Search for the cell housing the specified text and yield its [X, Y] center coordinate. 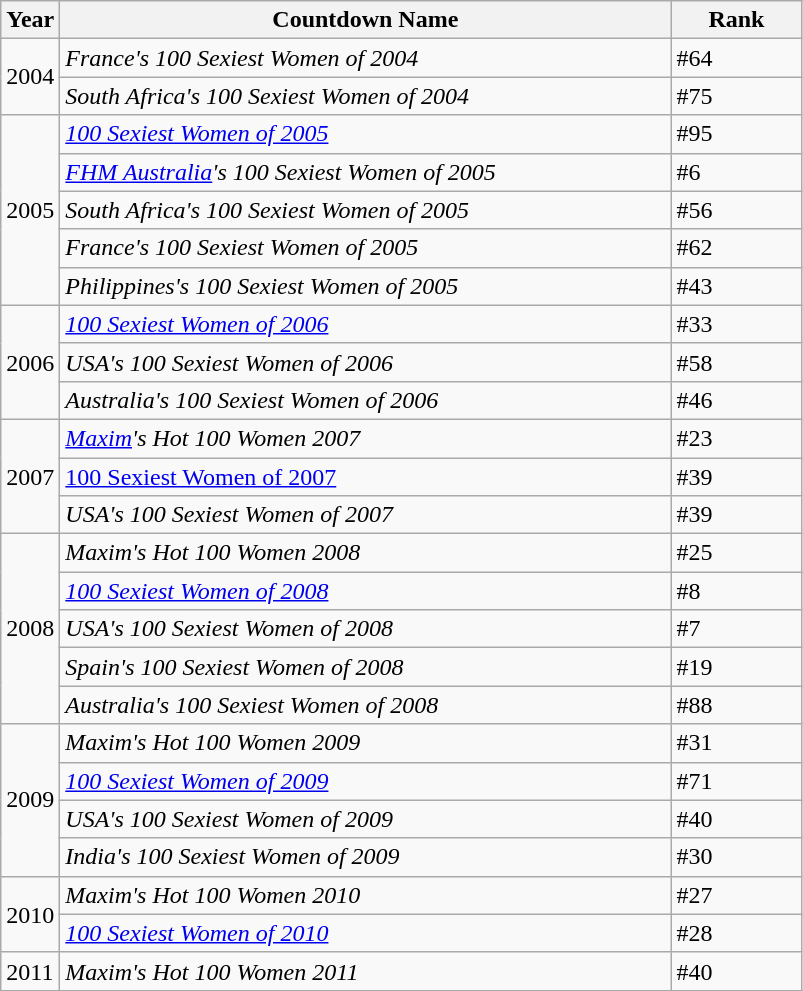
#25 [736, 553]
100 Sexiest Women of 2009 [366, 781]
USA's 100 Sexiest Women of 2009 [366, 819]
2005 [30, 210]
#19 [736, 667]
#71 [736, 781]
#28 [736, 933]
2008 [30, 629]
USA's 100 Sexiest Women of 2006 [366, 362]
100 Sexiest Women of 2008 [366, 591]
FHM Australia's 100 Sexiest Women of 2005 [366, 172]
South Africa's 100 Sexiest Women of 2005 [366, 210]
100 Sexiest Women of 2005 [366, 134]
Spain's 100 Sexiest Women of 2008 [366, 667]
France's 100 Sexiest Women of 2004 [366, 58]
Rank [736, 20]
2007 [30, 476]
#95 [736, 134]
India's 100 Sexiest Women of 2009 [366, 857]
Maxim's Hot 100 Women 2008 [366, 553]
USA's 100 Sexiest Women of 2008 [366, 629]
Year [30, 20]
100 Sexiest Women of 2006 [366, 324]
Maxim's Hot 100 Women 2007 [366, 438]
#56 [736, 210]
#46 [736, 400]
100 Sexiest Women of 2010 [366, 933]
#33 [736, 324]
2010 [30, 914]
#64 [736, 58]
#8 [736, 591]
Maxim's Hot 100 Women 2010 [366, 895]
#75 [736, 96]
100 Sexiest Women of 2007 [366, 477]
Australia's 100 Sexiest Women of 2006 [366, 400]
Australia's 100 Sexiest Women of 2008 [366, 705]
2006 [30, 362]
#23 [736, 438]
#58 [736, 362]
South Africa's 100 Sexiest Women of 2004 [366, 96]
2009 [30, 800]
France's 100 Sexiest Women of 2005 [366, 248]
#43 [736, 286]
USA's 100 Sexiest Women of 2007 [366, 515]
#30 [736, 857]
Countdown Name [366, 20]
#88 [736, 705]
#62 [736, 248]
Maxim's Hot 100 Women 2009 [366, 743]
#31 [736, 743]
#6 [736, 172]
2004 [30, 77]
Philippines's 100 Sexiest Women of 2005 [366, 286]
#27 [736, 895]
Maxim's Hot 100 Women 2011 [366, 971]
2011 [30, 971]
#7 [736, 629]
